Find where the given text appears and provide that cell's center as (x, y) coordinate. 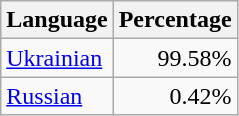
99.58% (175, 58)
Ukrainian (57, 58)
Percentage (175, 20)
0.42% (175, 96)
Language (57, 20)
Russian (57, 96)
